Capture the cell that displays the provided text and extract its [X, Y] central coordinate. 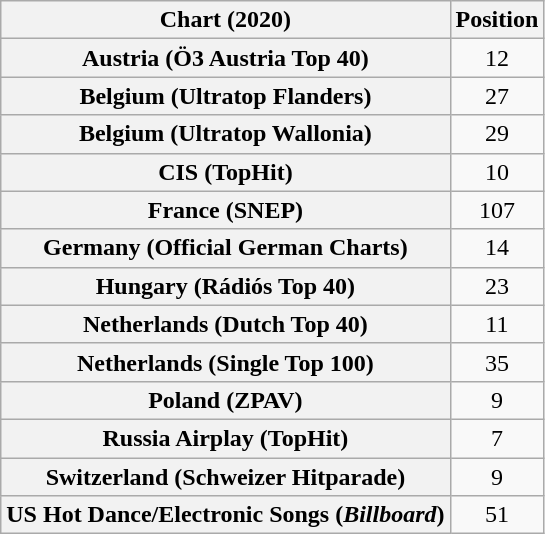
Belgium (Ultratop Flanders) [226, 96]
11 [497, 324]
51 [497, 515]
Germany (Official German Charts) [226, 248]
Position [497, 20]
29 [497, 134]
Switzerland (Schweizer Hitparade) [226, 477]
35 [497, 362]
Russia Airplay (TopHit) [226, 438]
Hungary (Rádiós Top 40) [226, 286]
France (SNEP) [226, 210]
Poland (ZPAV) [226, 400]
12 [497, 58]
Netherlands (Dutch Top 40) [226, 324]
27 [497, 96]
Belgium (Ultratop Wallonia) [226, 134]
14 [497, 248]
CIS (TopHit) [226, 172]
10 [497, 172]
Austria (Ö3 Austria Top 40) [226, 58]
7 [497, 438]
US Hot Dance/Electronic Songs (Billboard) [226, 515]
Netherlands (Single Top 100) [226, 362]
23 [497, 286]
107 [497, 210]
Chart (2020) [226, 20]
